Return (X, Y) of the center of cell containing provided text 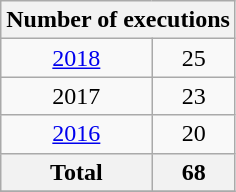
25 (194, 58)
Number of executions (118, 20)
2018 (76, 58)
Total (76, 172)
2017 (76, 96)
23 (194, 96)
20 (194, 134)
68 (194, 172)
2016 (76, 134)
